Scan for the cell matching the given text and deliver its [X, Y] coordinate at center. 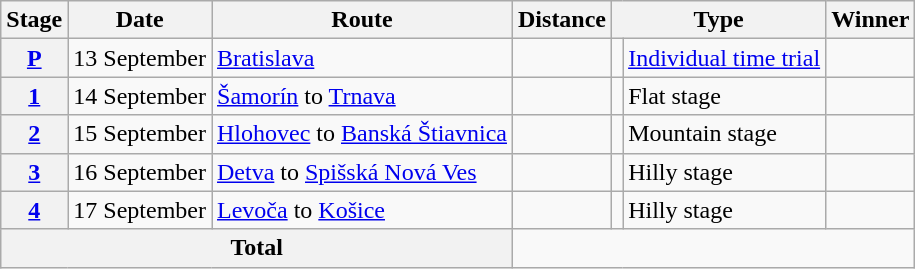
P [34, 58]
Flat stage [724, 96]
Stage [34, 20]
Total [257, 248]
16 September [140, 172]
Mountain stage [724, 134]
14 September [140, 96]
3 [34, 172]
2 [34, 134]
Hlohovec to Banská Štiavnica [362, 134]
Levoča to Košice [362, 210]
Bratislava [362, 58]
15 September [140, 134]
1 [34, 96]
Type [719, 20]
Route [362, 20]
Distance [562, 20]
Šamorín to Trnava [362, 96]
Winner [870, 20]
17 September [140, 210]
13 September [140, 58]
4 [34, 210]
Individual time trial [724, 58]
Date [140, 20]
Detva to Spišská Nová Ves [362, 172]
